Provide the (x, y) coordinate of the cell's center where the given text is located.  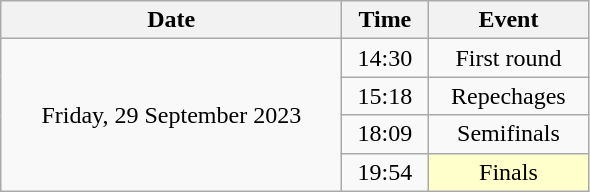
15:18 (385, 96)
18:09 (385, 134)
Finals (508, 172)
Event (508, 20)
14:30 (385, 58)
19:54 (385, 172)
Friday, 29 September 2023 (172, 115)
First round (508, 58)
Repechages (508, 96)
Date (172, 20)
Time (385, 20)
Semifinals (508, 134)
